Determine the (X, Y) coordinate at the center of the cell enclosing the given text.  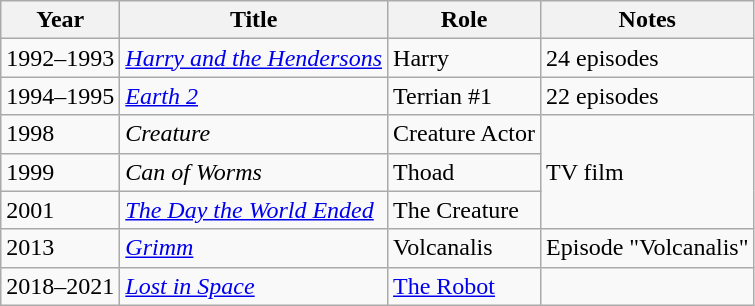
1999 (60, 172)
22 episodes (648, 96)
Harry and the Hendersons (254, 58)
Terrian #1 (464, 96)
1992–1993 (60, 58)
1994–1995 (60, 96)
2001 (60, 210)
The Robot (464, 286)
2018–2021 (60, 286)
Can of Worms (254, 172)
The Day the World Ended (254, 210)
Volcanalis (464, 248)
Title (254, 20)
TV film (648, 172)
Grimm (254, 248)
Lost in Space (254, 286)
24 episodes (648, 58)
Thoad (464, 172)
The Creature (464, 210)
Creature Actor (464, 134)
Notes (648, 20)
Harry (464, 58)
Role (464, 20)
Creature (254, 134)
2013 (60, 248)
1998 (60, 134)
Year (60, 20)
Earth 2 (254, 96)
Episode "Volcanalis" (648, 248)
